Identify which cell holds the provided text, then report its (x, y) central coordinate. 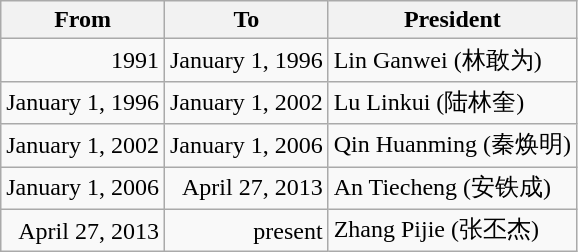
An Tiecheng (安铁成) (452, 188)
Qin Huanming (秦焕明) (452, 146)
Lu Linkui (陆林奎) (452, 102)
1991 (83, 60)
From (83, 20)
Zhang Pijie (张丕杰) (452, 230)
To (246, 20)
Lin Ganwei (林敢为) (452, 60)
President (452, 20)
present (246, 230)
